Find where the given text appears and provide that cell's center as [X, Y] coordinate. 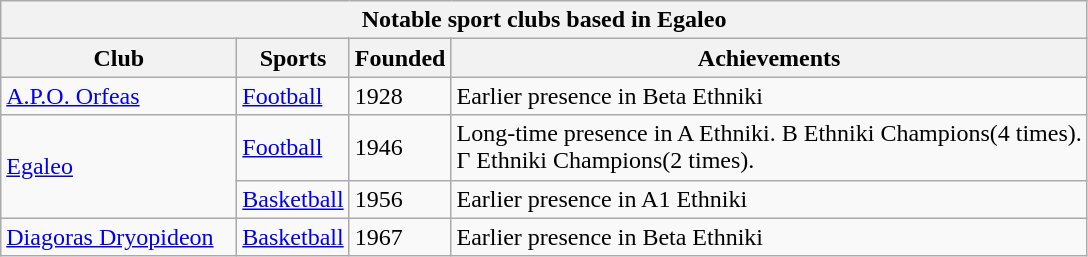
Egaleo [119, 166]
A.P.O. Orfeas [119, 96]
1946 [400, 148]
Founded [400, 58]
1928 [400, 96]
Long-time presence in A Ethniki. B Ethniki Champions(4 times).Γ Ethniki Champions(2 times). [769, 148]
Sports [293, 58]
Diagoras Dryopideon [119, 237]
Club [119, 58]
Notable sport clubs based in Egaleo [544, 20]
Earlier presence in A1 Ethniki [769, 199]
1967 [400, 237]
Achievements [769, 58]
1956 [400, 199]
